Output the (X, Y) coordinate of the center of the cell containing the given text.  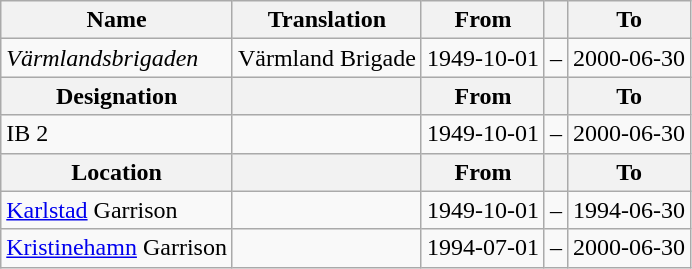
Translation (326, 20)
1994-07-01 (482, 248)
Värmland Brigade (326, 58)
Karlstad Garrison (117, 210)
Designation (117, 96)
Kristinehamn Garrison (117, 248)
Location (117, 172)
Värmlandsbrigaden (117, 58)
Name (117, 20)
IB 2 (117, 134)
1994-06-30 (630, 210)
